Return [X, Y] of the center of cell containing provided text 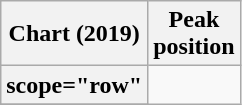
Chart (2019) [74, 34]
Peakposition [194, 34]
scope="row" [74, 85]
